Output the [x, y] coordinate of the center of the cell containing the given text.  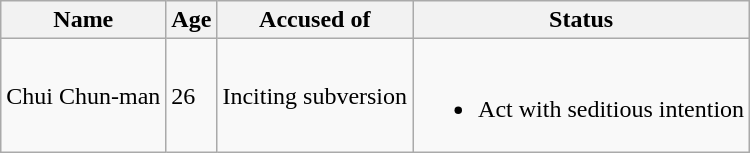
Age [192, 20]
Accused of [315, 20]
Act with seditious intention [582, 96]
Inciting subversion [315, 96]
Status [582, 20]
Name [84, 20]
Chui Chun-man [84, 96]
26 [192, 96]
